Detect which cell encompasses the target text, then output its (X, Y) center coordinate. 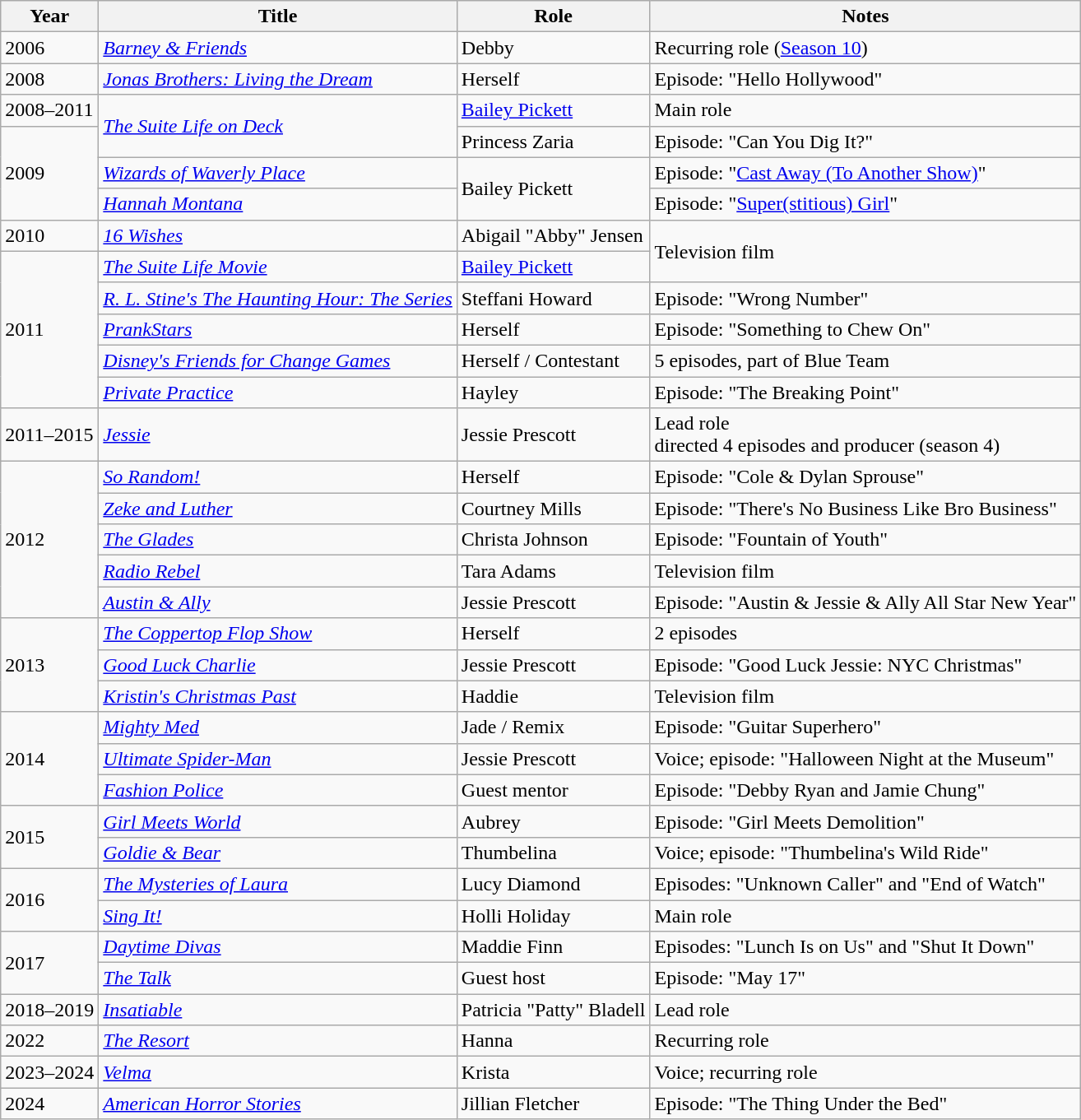
2016 (49, 899)
Jade / Remix (553, 727)
Episode: "Something to Chew On" (865, 329)
Disney's Friends for Change Games (278, 360)
2 episodes (865, 634)
Princess Zaria (553, 142)
Episode: "The Breaking Point" (865, 393)
Mighty Med (278, 727)
Insatiable (278, 1010)
2006 (49, 48)
Sing It! (278, 916)
Debby (553, 48)
Episode: "Guitar Superhero" (865, 727)
Barney & Friends (278, 48)
Role (553, 16)
Courtney Mills (553, 509)
The Talk (278, 978)
Private Practice (278, 393)
Jonas Brothers: Living the Dream (278, 79)
Episode: "The Thing Under the Bed" (865, 1104)
2008–2011 (49, 110)
The Resort (278, 1041)
Notes (865, 16)
Kristin's Christmas Past (278, 696)
Christa Johnson (553, 540)
Jillian Fletcher (553, 1104)
Goldie & Bear (278, 853)
American Horror Stories (278, 1104)
The Coppertop Flop Show (278, 634)
Lucy Diamond (553, 884)
The Glades (278, 540)
2018–2019 (49, 1010)
Voice; recurring role (865, 1072)
Krista (553, 1072)
Episodes: "Unknown Caller" and "End of Watch" (865, 884)
Episode: "Good Luck Jessie: NYC Christmas" (865, 665)
2013 (49, 665)
Hannah Montana (278, 204)
Voice; episode: "Thumbelina's Wild Ride" (865, 853)
Episode: "Wrong Number" (865, 298)
Herself / Contestant (553, 360)
Haddie (553, 696)
Lead role (865, 1010)
Episode: "Can You Dig It?" (865, 142)
The Mysteries of Laura (278, 884)
Velma (278, 1072)
Hayley (553, 393)
Episode: "Austin & Jessie & Ally All Star New Year" (865, 602)
Episodes: "Lunch Is on Us" and "Shut It Down" (865, 947)
Ultimate Spider-Man (278, 759)
Hanna (553, 1041)
2011 (49, 329)
2024 (49, 1104)
Aubrey (553, 821)
Year (49, 16)
2015 (49, 837)
16 Wishes (278, 235)
Wizards of Waverly Place (278, 173)
Thumbelina (553, 853)
2012 (49, 540)
2022 (49, 1041)
Lead roledirected 4 episodes and producer (season 4) (865, 435)
Guest mentor (553, 790)
So Random! (278, 477)
2017 (49, 963)
2011–2015 (49, 435)
2010 (49, 235)
2008 (49, 79)
PrankStars (278, 329)
Episode: "Girl Meets Demolition" (865, 821)
Recurring role (Season 10) (865, 48)
Austin & Ally (278, 602)
R. L. Stine's The Haunting Hour: The Series (278, 298)
Episode: "Fountain of Youth" (865, 540)
Maddie Finn (553, 947)
Fashion Police (278, 790)
Jessie (278, 435)
Patricia "Patty" Bladell (553, 1010)
Zeke and Luther (278, 509)
Good Luck Charlie (278, 665)
Episode: "Cast Away (To Another Show)" (865, 173)
Episode: "Super(stitious) Girl" (865, 204)
The Suite Life Movie (278, 267)
Recurring role (865, 1041)
Steffani Howard (553, 298)
2023–2024 (49, 1072)
The Suite Life on Deck (278, 126)
Voice; episode: "Halloween Night at the Museum" (865, 759)
Episode: "Cole & Dylan Sprouse" (865, 477)
Holli Holiday (553, 916)
2014 (49, 759)
Guest host (553, 978)
Episode: "May 17" (865, 978)
2009 (49, 173)
Episode: "Debby Ryan and Jamie Chung" (865, 790)
Abigail "Abby" Jensen (553, 235)
Daytime Divas (278, 947)
5 episodes, part of Blue Team (865, 360)
Girl Meets World (278, 821)
Episode: "There's No Business Like Bro Business" (865, 509)
Radio Rebel (278, 571)
Title (278, 16)
Episode: "Hello Hollywood" (865, 79)
Tara Adams (553, 571)
